Detect which cell encompasses the target text, then output its (X, Y) center coordinate. 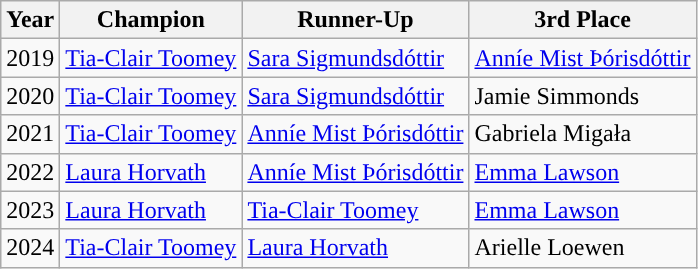
Runner-Up (356, 20)
2024 (30, 248)
Arielle Loewen (582, 248)
2019 (30, 58)
2020 (30, 96)
Year (30, 20)
3rd Place (582, 20)
Champion (151, 20)
Gabriela Migała (582, 134)
Jamie Simmonds (582, 96)
2021 (30, 134)
2022 (30, 172)
2023 (30, 210)
